Identify which cell holds the provided text, then report its [X, Y] central coordinate. 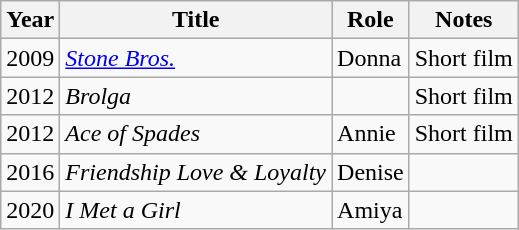
2009 [30, 58]
Donna [371, 58]
Notes [464, 20]
Friendship Love & Loyalty [196, 172]
Stone Bros. [196, 58]
Denise [371, 172]
Role [371, 20]
Title [196, 20]
I Met a Girl [196, 210]
Amiya [371, 210]
Brolga [196, 96]
2016 [30, 172]
Ace of Spades [196, 134]
Year [30, 20]
Annie [371, 134]
2020 [30, 210]
